From the cell containing the given text, extract its center point as (x, y) coordinate. 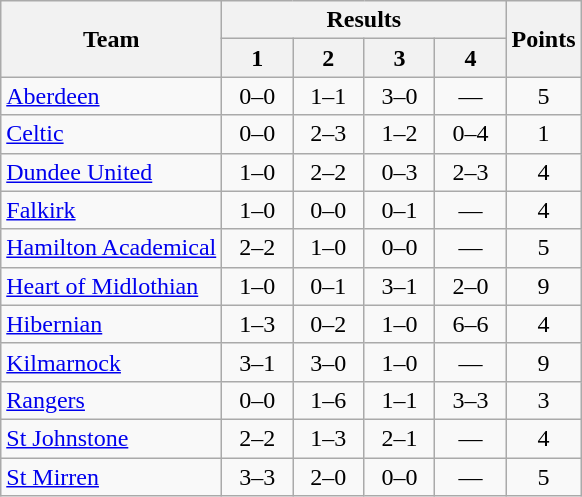
Celtic (112, 134)
St Mirren (112, 477)
Falkirk (112, 210)
1–6 (328, 400)
Points (544, 39)
2–1 (400, 438)
Aberdeen (112, 96)
Results (364, 20)
Heart of Midlothian (112, 286)
0–4 (470, 134)
0–2 (328, 324)
Team (112, 39)
Hibernian (112, 324)
1–2 (400, 134)
Rangers (112, 400)
Hamilton Academical (112, 248)
2 (328, 58)
0–3 (400, 172)
Dundee United (112, 172)
Kilmarnock (112, 362)
6–6 (470, 324)
St Johnstone (112, 438)
